Find where the given text appears and provide that cell's center as [X, Y] coordinate. 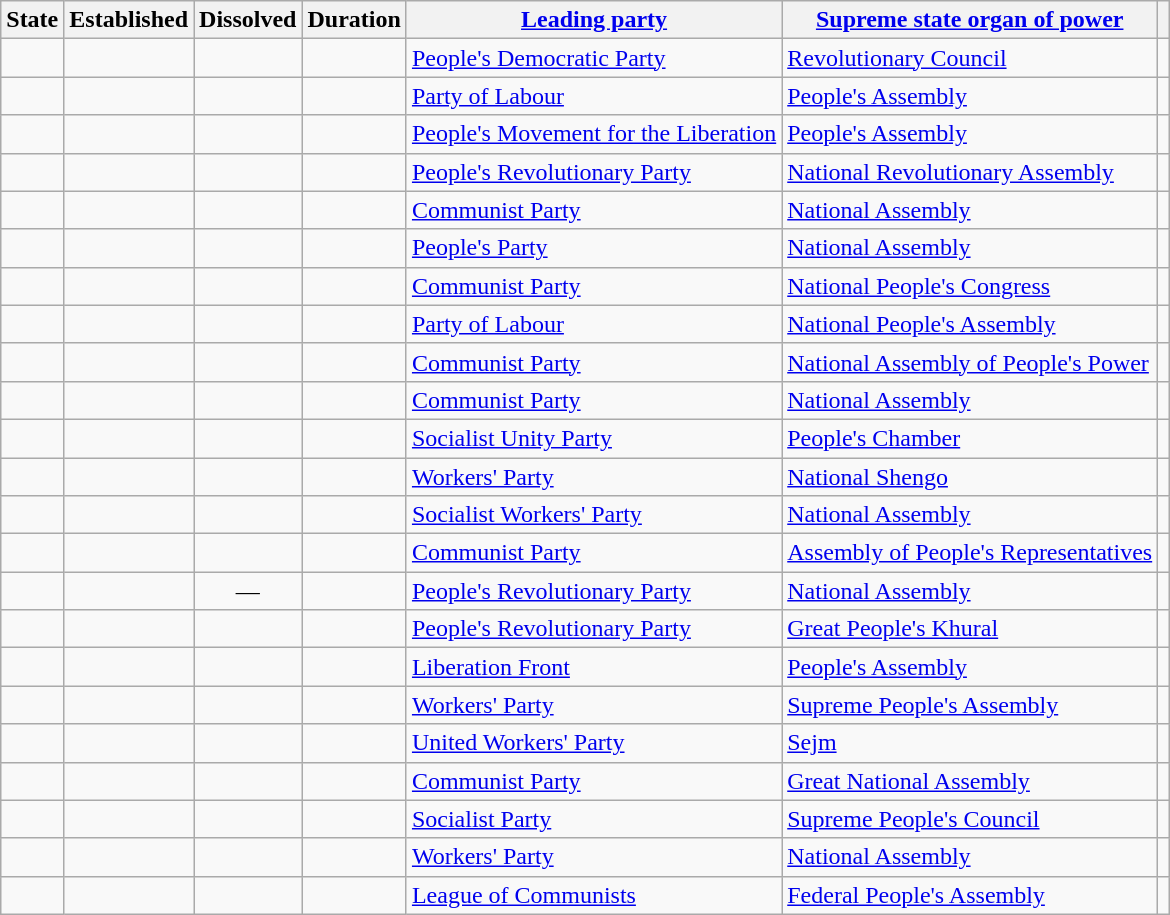
Leading party [594, 20]
National People's Assembly [970, 324]
Assembly of People's Representatives [970, 553]
Socialist Unity Party [594, 438]
National People's Congress [970, 286]
United Workers' Party [594, 743]
Liberation Front [594, 667]
People's Democratic Party [594, 58]
People's Party [594, 248]
Established [129, 20]
Supreme People's Assembly [970, 705]
Sejm [970, 743]
Supreme state organ of power [970, 20]
People's Chamber [970, 438]
League of Communists [594, 895]
National Revolutionary Assembly [970, 172]
Socialist Party [594, 819]
Great People's Khural [970, 629]
Dissolved [248, 20]
Socialist Workers' Party [594, 515]
Supreme People's Council [970, 819]
People's Movement for the Liberation [594, 134]
— [248, 591]
State [32, 20]
Duration [354, 20]
Revolutionary Council [970, 58]
National Shengo [970, 477]
Great National Assembly [970, 781]
National Assembly of People's Power [970, 362]
Federal People's Assembly [970, 895]
